Locate the cell with the specified text and output its [X, Y] center coordinate. 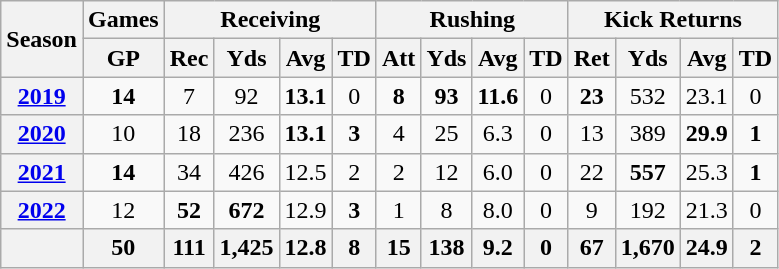
2021 [42, 172]
426 [246, 172]
557 [648, 172]
23.1 [706, 96]
7 [189, 96]
Receiving [270, 20]
18 [189, 134]
6.3 [498, 134]
4 [398, 134]
12.5 [306, 172]
25.3 [706, 172]
Season [42, 39]
23 [592, 96]
138 [446, 248]
Games [123, 20]
GP [123, 58]
29.9 [706, 134]
52 [189, 210]
8.0 [498, 210]
12.9 [306, 210]
2020 [42, 134]
9 [592, 210]
92 [246, 96]
93 [446, 96]
22 [592, 172]
1,425 [246, 248]
Ret [592, 58]
Rec [189, 58]
67 [592, 248]
11.6 [498, 96]
34 [189, 172]
15 [398, 248]
9.2 [498, 248]
13 [592, 134]
1,670 [648, 248]
50 [123, 248]
Kick Returns [673, 20]
12.8 [306, 248]
672 [246, 210]
6.0 [498, 172]
389 [648, 134]
21.3 [706, 210]
111 [189, 248]
Att [398, 58]
532 [648, 96]
192 [648, 210]
Rushing [472, 20]
2019 [42, 96]
24.9 [706, 248]
2022 [42, 210]
10 [123, 134]
236 [246, 134]
25 [446, 134]
